Return the [X, Y] coordinate for the center point of the cell that contains the specified text.  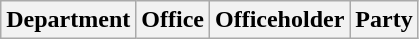
Party [384, 20]
Officeholder [279, 20]
Office [173, 20]
Department [68, 20]
